Extract the (x, y) coordinate from the center of the cell holding the provided text.  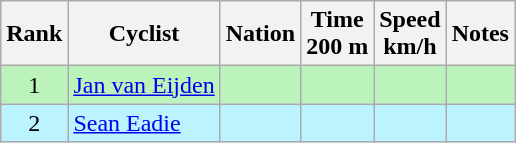
Time200 m (338, 34)
Notes (480, 34)
1 (34, 85)
Rank (34, 34)
Nation (260, 34)
2 (34, 123)
Jan van Eijden (144, 85)
Cyclist (144, 34)
Speedkm/h (410, 34)
Sean Eadie (144, 123)
